Search for the cell housing the specified text and yield its (x, y) center coordinate. 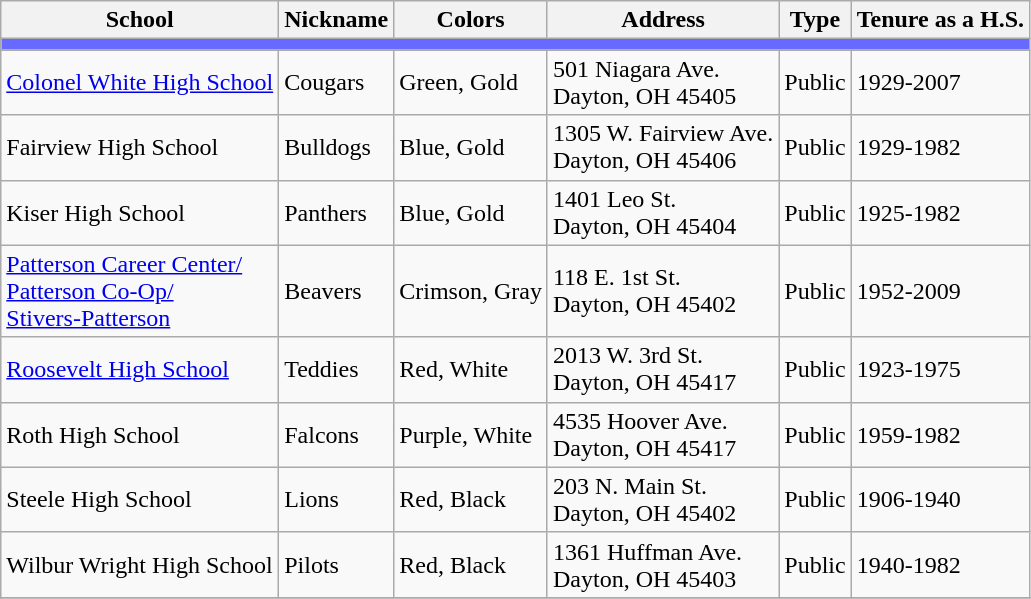
118 E. 1st St.Dayton, OH 45402 (662, 291)
Purple, White (471, 434)
501 Niagara Ave.Dayton, OH 45405 (662, 82)
4535 Hoover Ave.Dayton, OH 45417 (662, 434)
1929-2007 (940, 82)
Patterson Career Center/Patterson Co-Op/Stivers-Patterson (140, 291)
1906-1940 (940, 500)
1923-1975 (940, 370)
1929-1982 (940, 148)
Roth High School (140, 434)
1940-1982 (940, 564)
Bulldogs (336, 148)
Pilots (336, 564)
1305 W. Fairview Ave.Dayton, OH 45406 (662, 148)
1361 Huffman Ave.Dayton, OH 45403 (662, 564)
Panthers (336, 212)
Lions (336, 500)
Fairview High School (140, 148)
203 N. Main St.Dayton, OH 45402 (662, 500)
Kiser High School (140, 212)
Cougars (336, 82)
Teddies (336, 370)
Steele High School (140, 500)
Colonel White High School (140, 82)
2013 W. 3rd St.Dayton, OH 45417 (662, 370)
1401 Leo St.Dayton, OH 45404 (662, 212)
Wilbur Wright High School (140, 564)
School (140, 20)
1952-2009 (940, 291)
Roosevelt High School (140, 370)
Nickname (336, 20)
Red, White (471, 370)
Falcons (336, 434)
Colors (471, 20)
Type (815, 20)
1959-1982 (940, 434)
Address (662, 20)
Green, Gold (471, 82)
Beavers (336, 291)
Tenure as a H.S. (940, 20)
1925-1982 (940, 212)
Crimson, Gray (471, 291)
